Capture the cell that displays the provided text and extract its [X, Y] central coordinate. 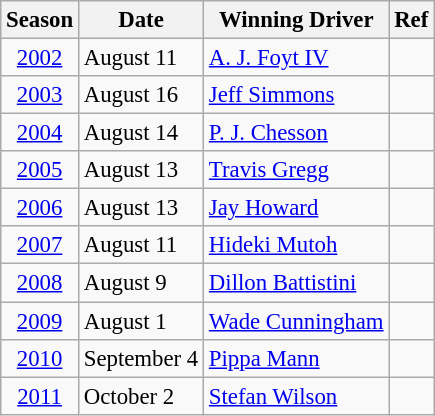
Hideki Mutoh [296, 245]
2003 [40, 95]
Travis Gregg [296, 170]
2011 [40, 396]
2007 [40, 245]
2005 [40, 170]
2004 [40, 133]
2006 [40, 208]
2009 [40, 321]
2010 [40, 358]
October 2 [140, 396]
August 16 [140, 95]
Winning Driver [296, 20]
2002 [40, 58]
2008 [40, 283]
August 1 [140, 321]
August 14 [140, 133]
Jay Howard [296, 208]
August 9 [140, 283]
Dillon Battistini [296, 283]
P. J. Chesson [296, 133]
Date [140, 20]
Pippa Mann [296, 358]
Wade Cunningham [296, 321]
Season [40, 20]
September 4 [140, 358]
Stefan Wilson [296, 396]
A. J. Foyt IV [296, 58]
Jeff Simmons [296, 95]
Ref [412, 20]
